Determine the (x, y) coordinate at the center of the cell enclosing the given text.  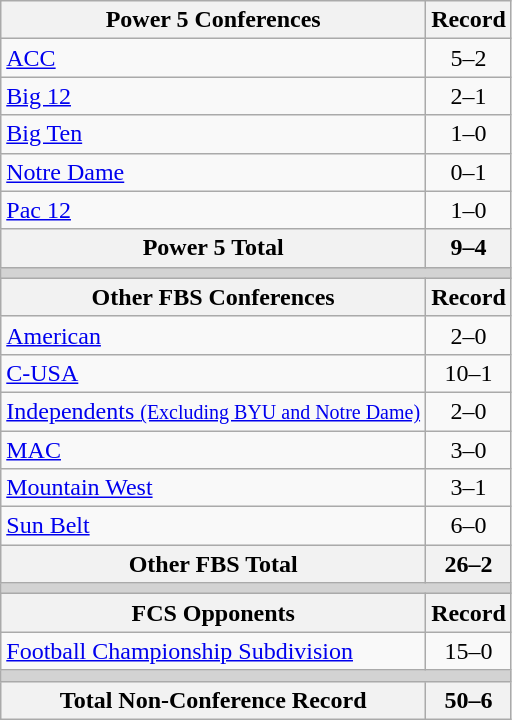
Other FBS Conferences (214, 297)
3–0 (469, 449)
Independents (Excluding BYU and Notre Dame) (214, 411)
Football Championship Subdivision (214, 651)
Big 12 (214, 96)
Power 5 Total (214, 248)
C-USA (214, 373)
9–4 (469, 248)
6–0 (469, 526)
American (214, 335)
2–1 (469, 96)
Total Non-Conference Record (214, 700)
26–2 (469, 564)
10–1 (469, 373)
Big Ten (214, 134)
0–1 (469, 172)
Pac 12 (214, 210)
15–0 (469, 651)
Power 5 Conferences (214, 20)
ACC (214, 58)
FCS Opponents (214, 613)
3–1 (469, 488)
5–2 (469, 58)
Other FBS Total (214, 564)
50–6 (469, 700)
MAC (214, 449)
Sun Belt (214, 526)
Mountain West (214, 488)
Notre Dame (214, 172)
